Determine the [X, Y] coordinate at the center of the cell enclosing the given text.  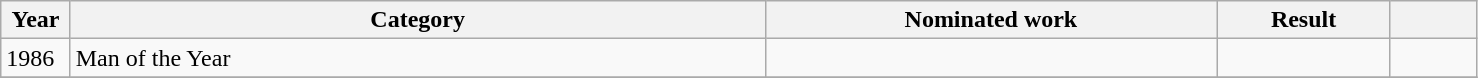
Year [36, 20]
Nominated work [991, 20]
Result [1304, 20]
Category [418, 20]
1986 [36, 58]
Man of the Year [418, 58]
